Pinpoint the cell where the given text exists, returning its (X, Y) midpoint coordinate. 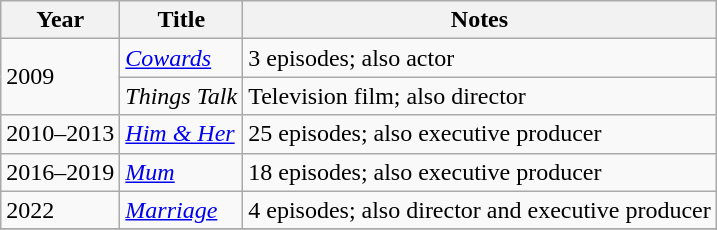
3 episodes; also actor (480, 58)
Year (60, 20)
Notes (480, 20)
Television film; also director (480, 96)
2016–2019 (60, 172)
Cowards (182, 58)
2010–2013 (60, 134)
2009 (60, 77)
25 episodes; also executive producer (480, 134)
Marriage (182, 210)
4 episodes; also director and executive producer (480, 210)
Things Talk (182, 96)
2022 (60, 210)
18 episodes; also executive producer (480, 172)
Him & Her (182, 134)
Mum (182, 172)
Title (182, 20)
